Scan for the cell matching the given text and deliver its (X, Y) coordinate at center. 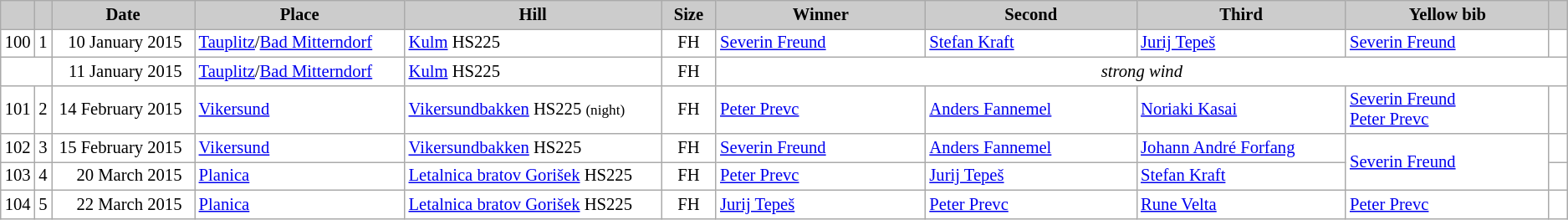
103 (18, 176)
Vikersundbakken HS225 (534, 148)
Vikersundbakken HS225 (night) (534, 110)
2 (43, 110)
Date (124, 14)
22 March 2015 (124, 204)
Yellow bib (1447, 14)
11 January 2015 (124, 71)
14 February 2015 (124, 110)
Severin Freund Peter Prevc (1447, 110)
101 (18, 110)
Winner (820, 14)
4 (43, 176)
Rune Velta (1241, 204)
3 (43, 148)
Place (299, 14)
20 March 2015 (124, 176)
10 January 2015 (124, 43)
1 (43, 43)
Size (689, 14)
Hill (534, 14)
Second (1030, 14)
102 (18, 148)
15 February 2015 (124, 148)
Noriaki Kasai (1241, 110)
Johann André Forfang (1241, 148)
100 (18, 43)
Third (1241, 14)
5 (43, 204)
104 (18, 204)
strong wind (1142, 71)
